Determine the [x, y] coordinate at the center of the cell enclosing the given text.  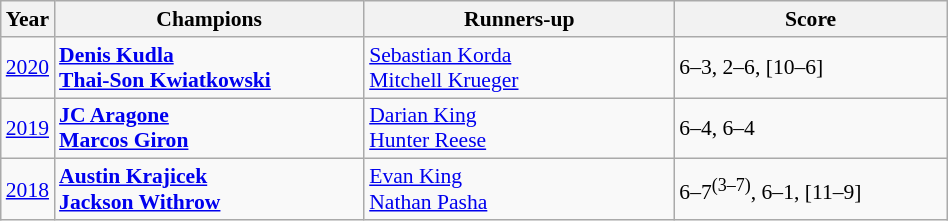
Evan King Nathan Pasha [519, 190]
Darian King Hunter Reese [519, 128]
Score [810, 19]
2019 [28, 128]
6–4, 6–4 [810, 128]
6–3, 2–6, [10–6] [810, 68]
Runners-up [519, 19]
6–7(3–7), 6–1, [11–9] [810, 190]
Champions [209, 19]
Sebastian Korda Mitchell Krueger [519, 68]
Denis Kudla Thai-Son Kwiatkowski [209, 68]
Austin Krajicek Jackson Withrow [209, 190]
2018 [28, 190]
2020 [28, 68]
Year [28, 19]
JC Aragone Marcos Giron [209, 128]
